Detect which cell encompasses the target text, then output its (x, y) center coordinate. 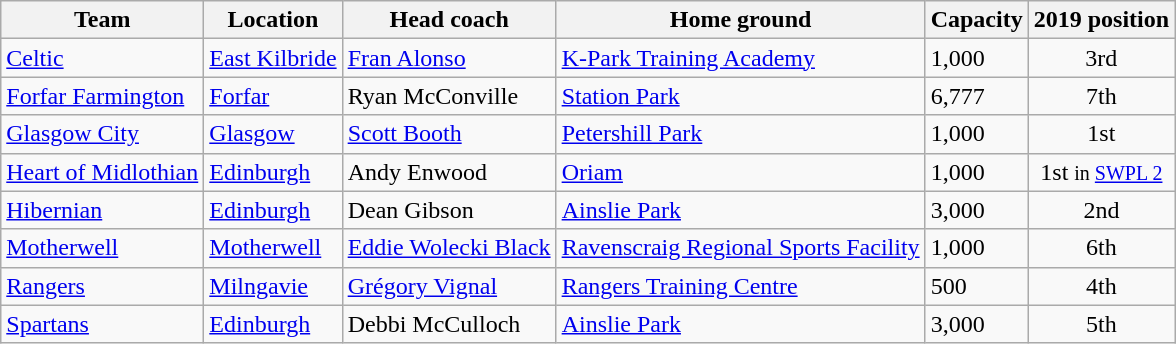
K-Park Training Academy (740, 58)
1st (1101, 134)
7th (1101, 96)
Hibernian (102, 210)
Home ground (740, 20)
Rangers (102, 286)
Capacity (976, 20)
Eddie Wolecki Black (449, 248)
Fran Alonso (449, 58)
Rangers Training Centre (740, 286)
Grégory Vignal (449, 286)
Forfar (273, 96)
Station Park (740, 96)
Celtic (102, 58)
4th (1101, 286)
2019 position (1101, 20)
Dean Gibson (449, 210)
5th (1101, 324)
Team (102, 20)
Forfar Farmington (102, 96)
Scott Booth (449, 134)
Oriam (740, 172)
2nd (1101, 210)
Heart of Midlothian (102, 172)
6th (1101, 248)
Glasgow City (102, 134)
1st in SWPL 2 (1101, 172)
Glasgow (273, 134)
Ryan McConville (449, 96)
Milngavie (273, 286)
3rd (1101, 58)
6,777 (976, 96)
Andy Enwood (449, 172)
Petershill Park (740, 134)
500 (976, 286)
Ravenscraig Regional Sports Facility (740, 248)
Location (273, 20)
Debbi McCulloch (449, 324)
East Kilbride (273, 58)
Spartans (102, 324)
Head coach (449, 20)
